Return (x, y) of the center of cell containing provided text 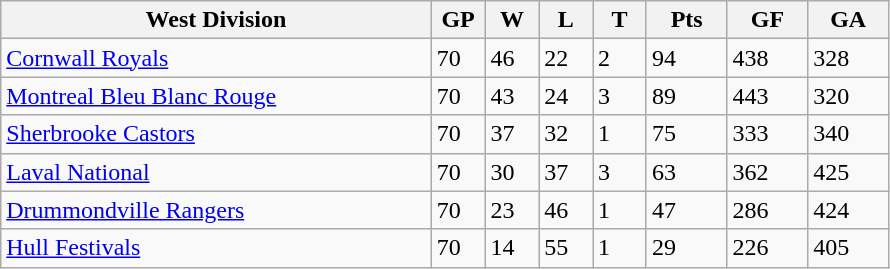
T (620, 20)
2 (620, 58)
GA (848, 20)
29 (686, 248)
333 (768, 134)
24 (566, 96)
89 (686, 96)
W (512, 20)
340 (848, 134)
226 (768, 248)
424 (848, 210)
14 (512, 248)
328 (848, 58)
320 (848, 96)
L (566, 20)
Sherbrooke Castors (216, 134)
GP (458, 20)
GF (768, 20)
63 (686, 172)
West Division (216, 20)
Laval National (216, 172)
Pts (686, 20)
425 (848, 172)
47 (686, 210)
23 (512, 210)
Montreal Bleu Blanc Rouge (216, 96)
Cornwall Royals (216, 58)
443 (768, 96)
Hull Festivals (216, 248)
75 (686, 134)
43 (512, 96)
22 (566, 58)
362 (768, 172)
94 (686, 58)
30 (512, 172)
405 (848, 248)
438 (768, 58)
286 (768, 210)
55 (566, 248)
Drummondville Rangers (216, 210)
32 (566, 134)
